Detect which cell encompasses the target text, then output its (X, Y) center coordinate. 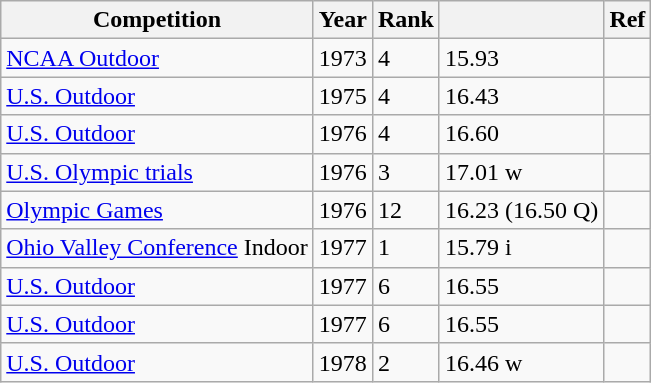
16.46 w (521, 362)
16.43 (521, 96)
2 (406, 362)
1978 (342, 362)
3 (406, 172)
Ohio Valley Conference Indoor (158, 248)
15.93 (521, 58)
U.S. Olympic trials (158, 172)
17.01 w (521, 172)
15.79 i (521, 248)
Year (342, 20)
12 (406, 210)
NCAA Outdoor (158, 58)
Ref (628, 20)
Rank (406, 20)
1 (406, 248)
16.23 (16.50 Q) (521, 210)
Olympic Games (158, 210)
1975 (342, 96)
16.60 (521, 134)
1973 (342, 58)
Competition (158, 20)
